Extract the [X, Y] coordinate from the center of the cell holding the provided text.  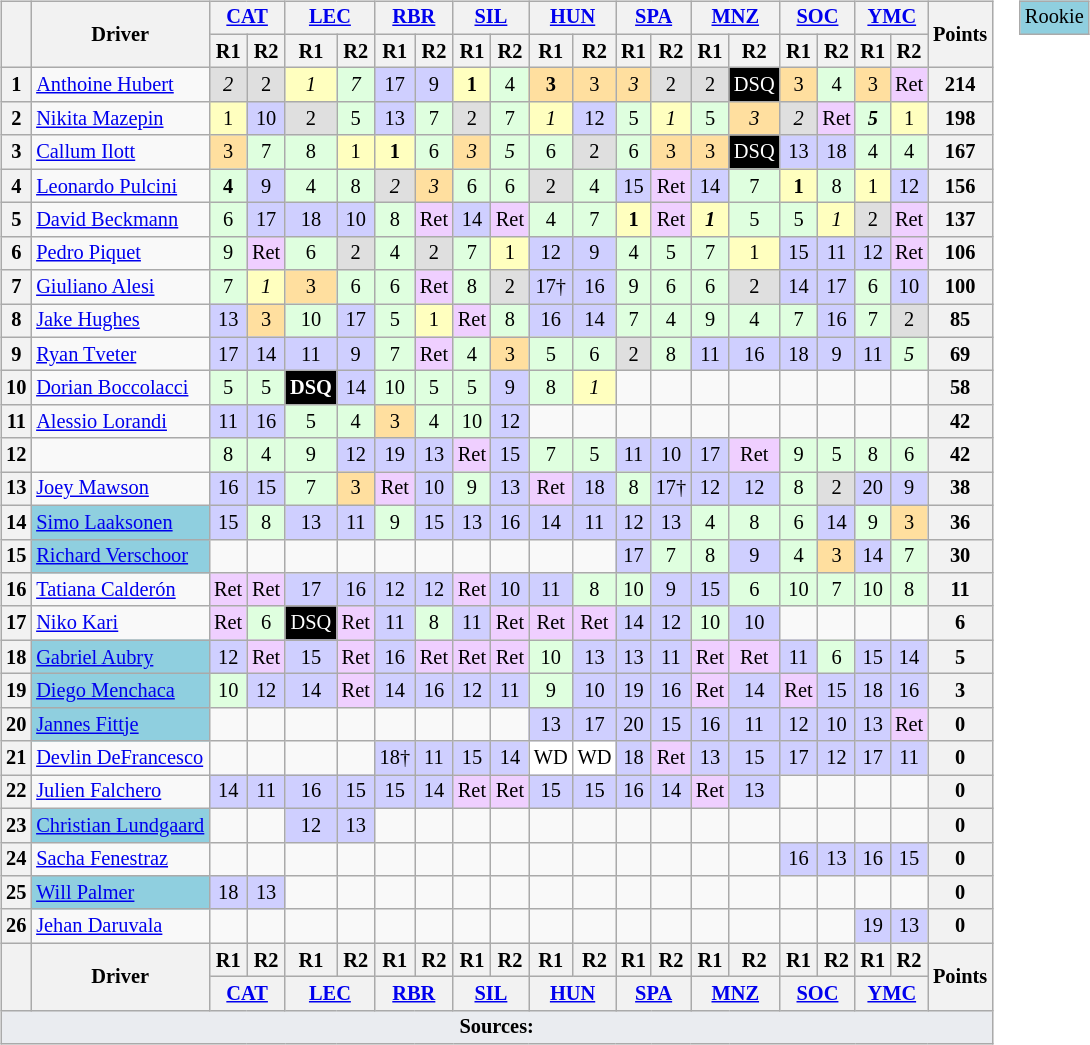
Jannes Fittje [120, 724]
Tatiana Calderón [120, 590]
Niko Kari [120, 623]
Dorian Boccolacci [120, 388]
167 [960, 152]
25 [16, 893]
106 [960, 253]
Richard Verschoor [120, 556]
26 [16, 926]
137 [960, 220]
Sources: [496, 1027]
Devlin DeFrancesco [120, 758]
Ryan Tveter [120, 354]
Leonardo Pulcini [120, 186]
24 [16, 859]
36 [960, 522]
Nikita Mazepin [120, 119]
Callum Ilott [120, 152]
23 [16, 825]
Rookie [1054, 18]
22 [16, 792]
58 [960, 388]
100 [960, 287]
38 [960, 489]
69 [960, 354]
Simo Laaksonen [120, 522]
Gabriel Aubry [120, 657]
18† [395, 758]
Julien Falchero [120, 792]
Sacha Fenestraz [120, 859]
21 [16, 758]
Jehan Daruvala [120, 926]
Diego Menchaca [120, 691]
Alessio Lorandi [120, 422]
85 [960, 321]
214 [960, 85]
Anthoine Hubert [120, 85]
Christian Lundgaard [120, 825]
30 [960, 556]
156 [960, 186]
David Beckmann [120, 220]
Joey Mawson [120, 489]
Giuliano Alesi [120, 287]
Jake Hughes [120, 321]
198 [960, 119]
Pedro Piquet [120, 253]
Will Palmer [120, 893]
